Pinpoint the cell where the given text exists, returning its [X, Y] midpoint coordinate. 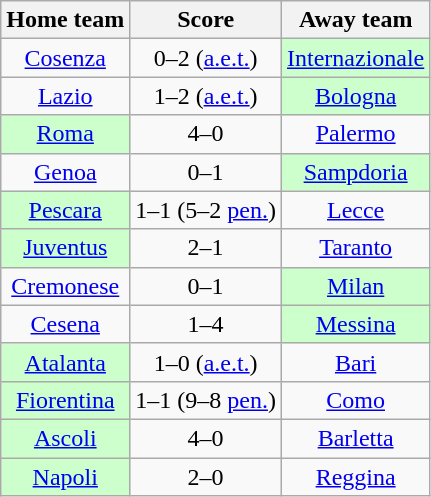
Score [206, 20]
1–0 (a.e.t.) [206, 362]
Reggina [355, 477]
1–4 [206, 324]
Juventus [66, 248]
Fiorentina [66, 400]
Internazionale [355, 58]
Como [355, 400]
0–2 (a.e.t.) [206, 58]
Milan [355, 286]
Bologna [355, 96]
1–1 (9–8 pen.) [206, 400]
Ascoli [66, 438]
Sampdoria [355, 172]
Pescara [66, 210]
Barletta [355, 438]
Lecce [355, 210]
Cremonese [66, 286]
2–1 [206, 248]
Roma [66, 134]
Atalanta [66, 362]
Cosenza [66, 58]
Napoli [66, 477]
Cesena [66, 324]
Home team [66, 20]
1–1 (5–2 pen.) [206, 210]
Palermo [355, 134]
Taranto [355, 248]
Genoa [66, 172]
Messina [355, 324]
1–2 (a.e.t.) [206, 96]
2–0 [206, 477]
Away team [355, 20]
Lazio [66, 96]
Bari [355, 362]
